Return (X, Y) of the center of cell containing provided text 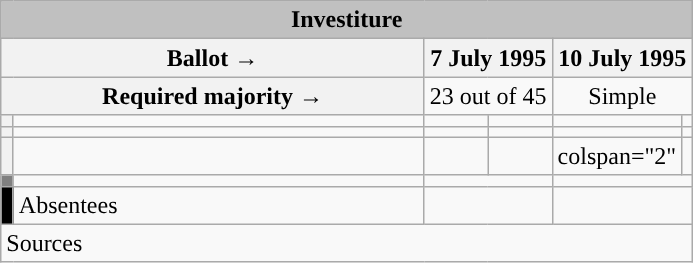
Required majority → (213, 96)
7 July 1995 (488, 58)
Sources (347, 243)
Ballot → (213, 58)
colspan="2" (617, 156)
23 out of 45 (488, 96)
Investiture (347, 20)
10 July 1995 (622, 58)
Simple (622, 96)
Absentees (218, 205)
